Output the (X, Y) coordinate of the center of the cell containing the given text.  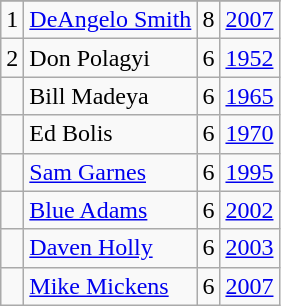
8 (208, 20)
1965 (250, 96)
Sam Garnes (110, 172)
Mike Mickens (110, 286)
Don Polagyi (110, 58)
1995 (250, 172)
Blue Adams (110, 210)
2 (12, 58)
1970 (250, 134)
1952 (250, 58)
2003 (250, 248)
Daven Holly (110, 248)
Ed Bolis (110, 134)
Bill Madeya (110, 96)
DeAngelo Smith (110, 20)
2002 (250, 210)
1 (12, 20)
